Output the (X, Y) coordinate of the center of the cell containing the given text.  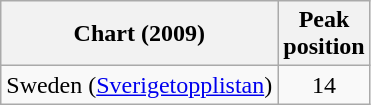
Chart (2009) (140, 34)
Sweden (Sverigetopplistan) (140, 85)
Peakposition (324, 34)
14 (324, 85)
